Search for the cell housing the specified text and yield its [x, y] center coordinate. 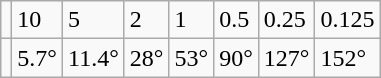
0.25 [286, 20]
5 [93, 20]
11.4° [93, 58]
90° [236, 58]
28° [146, 58]
2 [146, 20]
10 [38, 20]
53° [192, 58]
0.125 [348, 20]
127° [286, 58]
1 [192, 20]
0.5 [236, 20]
5.7° [38, 58]
152° [348, 58]
